Return (x, y) of the center of cell containing provided text 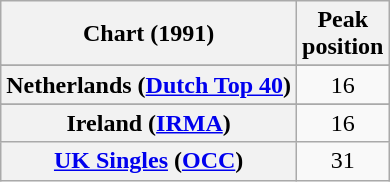
Ireland (IRMA) (149, 123)
Peakposition (343, 34)
Chart (1991) (149, 34)
31 (343, 161)
UK Singles (OCC) (149, 161)
Netherlands (Dutch Top 40) (149, 85)
